Scan for the cell matching the given text and deliver its [x, y] coordinate at center. 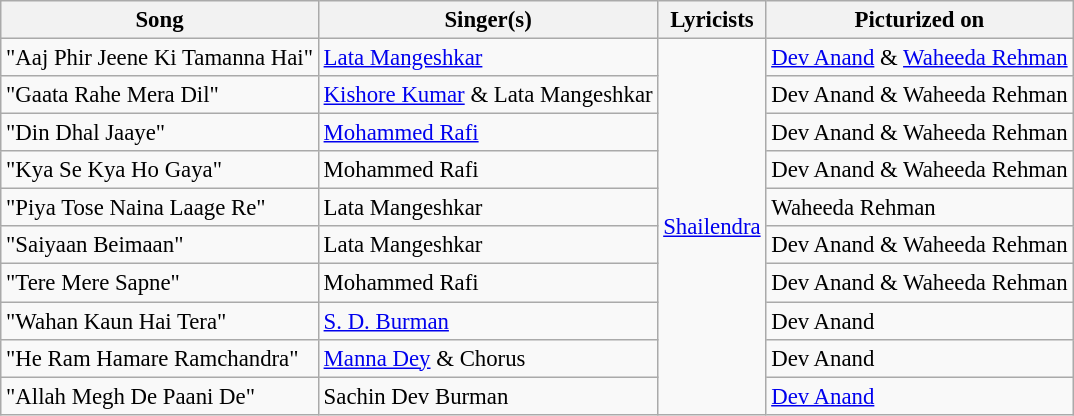
"He Ram Hamare Ramchandra" [160, 358]
"Aaj Phir Jeene Ki Tamanna Hai" [160, 58]
"Wahan Kaun Hai Tera" [160, 321]
Singer(s) [488, 20]
"Kya Se Kya Ho Gaya" [160, 170]
Lyricists [712, 20]
"Din Dhal Jaaye" [160, 133]
Manna Dey & Chorus [488, 358]
Waheeda Rehman [920, 208]
Shailendra [712, 227]
"Tere Mere Sapne" [160, 283]
Song [160, 20]
Sachin Dev Burman [488, 396]
Kishore Kumar & Lata Mangeshkar [488, 95]
"Piya Tose Naina Laage Re" [160, 208]
"Allah Megh De Paani De" [160, 396]
Picturized on [920, 20]
"Saiyaan Beimaan" [160, 245]
S. D. Burman [488, 321]
"Gaata Rahe Mera Dil" [160, 95]
